Capture the cell that displays the provided text and extract its (x, y) central coordinate. 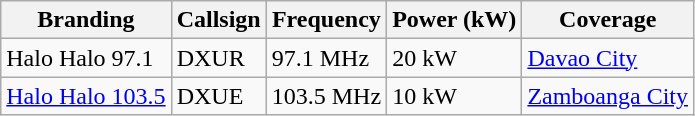
97.1 MHz (326, 58)
20 kW (454, 58)
Halo Halo 97.1 (86, 58)
Callsign (218, 20)
DXUR (218, 58)
Halo Halo 103.5 (86, 96)
Coverage (608, 20)
Power (kW) (454, 20)
Zamboanga City (608, 96)
Davao City (608, 58)
10 kW (454, 96)
103.5 MHz (326, 96)
Frequency (326, 20)
DXUE (218, 96)
Branding (86, 20)
